Return the [x, y] coordinate for the center point of the cell that contains the specified text.  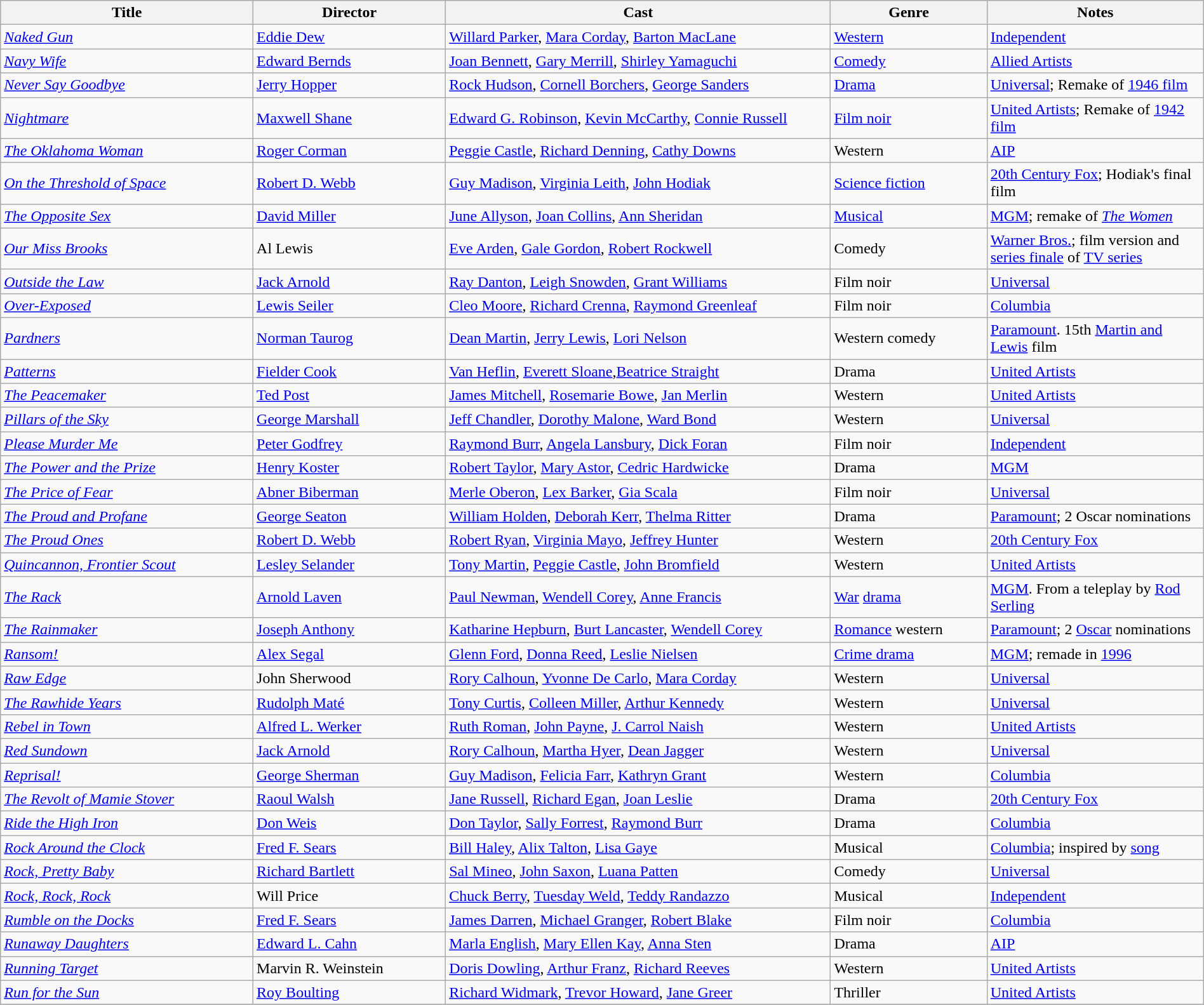
Maxwell Shane [349, 118]
Thriller [909, 992]
Paul Newman, Wendell Corey, Anne Francis [638, 597]
Willard Parker, Mara Corday, Barton MacLane [638, 37]
The Peacemaker [127, 396]
Over-Exposed [127, 305]
Eddie Dew [349, 37]
Dean Martin, Jerry Lewis, Lori Nelson [638, 338]
Abner Biberman [349, 492]
Reprisal! [127, 775]
Paramount. 15th Martin and Lewis film [1095, 338]
Red Sundown [127, 750]
Will Price [349, 896]
Ruth Roman, John Payne, J. Carrol Naish [638, 726]
Outside the Law [127, 281]
20th Century Fox; Hodiak's final film [1095, 183]
The Rack [127, 597]
Pillars of the Sky [127, 420]
Tony Martin, Peggie Castle, John Bromfield [638, 564]
Joseph Anthony [349, 630]
Don Weis [349, 823]
Notes [1095, 13]
Title [127, 13]
James Mitchell, Rosemarie Bowe, Jan Merlin [638, 396]
Roy Boulting [349, 992]
Romance western [909, 630]
Raw Edge [127, 678]
David Miller [349, 216]
Don Taylor, Sally Forrest, Raymond Burr [638, 823]
Western comedy [909, 338]
Pardners [127, 338]
Our Miss Brooks [127, 249]
Merle Oberon, Lex Barker, Gia Scala [638, 492]
The Proud Ones [127, 540]
Sal Mineo, John Saxon, Luana Patten [638, 872]
Raoul Walsh [349, 799]
Lesley Selander [349, 564]
Doris Dowling, Arthur Franz, Richard Reeves [638, 968]
The Rawhide Years [127, 702]
Raymond Burr, Angela Lansbury, Dick Foran [638, 444]
Bill Haley, Alix Talton, Lisa Gaye [638, 848]
Rock, Pretty Baby [127, 872]
Van Heflin, Everett Sloane,Beatrice Straight [638, 371]
Ransom! [127, 654]
The Rainmaker [127, 630]
Crime drama [909, 654]
Ride the High Iron [127, 823]
Tony Curtis, Colleen Miller, Arthur Kennedy [638, 702]
Rebel in Town [127, 726]
Norman Taurog [349, 338]
Fielder Cook [349, 371]
Allied Artists [1095, 61]
The Oklahoma Woman [127, 150]
Cleo Moore, Richard Crenna, Raymond Greenleaf [638, 305]
Eve Arden, Gale Gordon, Robert Rockwell [638, 249]
George Sherman [349, 775]
Lewis Seiler [349, 305]
MGM; remake of The Women [1095, 216]
Genre [909, 13]
War drama [909, 597]
Rudolph Maté [349, 702]
Jerry Hopper [349, 85]
Robert Ryan, Virginia Mayo, Jeffrey Hunter [638, 540]
Nightmare [127, 118]
United Artists; Remake of 1942 film [1095, 118]
Director [349, 13]
MGM; remade in 1996 [1095, 654]
Rock Hudson, Cornell Borchers, George Sanders [638, 85]
Richard Widmark, Trevor Howard, Jane Greer [638, 992]
Rock Around the Clock [127, 848]
Peter Godfrey [349, 444]
Run for the Sun [127, 992]
Edward G. Robinson, Kevin McCarthy, Connie Russell [638, 118]
Quincannon, Frontier Scout [127, 564]
Naked Gun [127, 37]
The Power and the Prize [127, 468]
Marvin R. Weinstein [349, 968]
Katharine Hepburn, Burt Lancaster, Wendell Corey [638, 630]
Henry Koster [349, 468]
Guy Madison, Virginia Leith, John Hodiak [638, 183]
William Holden, Deborah Kerr, Thelma Ritter [638, 516]
June Allyson, Joan Collins, Ann Sheridan [638, 216]
Robert Taylor, Mary Astor, Cedric Hardwicke [638, 468]
The Revolt of Mamie Stover [127, 799]
MGM [1095, 468]
Alex Segal [349, 654]
Never Say Goodbye [127, 85]
Warner Bros.; film version and series finale of TV series [1095, 249]
Alfred L. Werker [349, 726]
Joan Bennett, Gary Merrill, Shirley Yamaguchi [638, 61]
Guy Madison, Felicia Farr, Kathryn Grant [638, 775]
The Proud and Profane [127, 516]
Al Lewis [349, 249]
Navy Wife [127, 61]
Roger Corman [349, 150]
Rock, Rock, Rock [127, 896]
John Sherwood [349, 678]
Richard Bartlett [349, 872]
Rumble on the Docks [127, 920]
Edward L. Cahn [349, 944]
Please Murder Me [127, 444]
Ted Post [349, 396]
Marla English, Mary Ellen Kay, Anna Sten [638, 944]
Rory Calhoun, Yvonne De Carlo, Mara Corday [638, 678]
Runaway Daughters [127, 944]
On the Threshold of Space [127, 183]
Jane Russell, Richard Egan, Joan Leslie [638, 799]
Columbia; inspired by song [1095, 848]
Rory Calhoun, Martha Hyer, Dean Jagger [638, 750]
George Seaton [349, 516]
Jeff Chandler, Dorothy Malone, Ward Bond [638, 420]
Chuck Berry, Tuesday Weld, Teddy Randazzo [638, 896]
George Marshall [349, 420]
MGM. From a teleplay by Rod Serling [1095, 597]
Ray Danton, Leigh Snowden, Grant Williams [638, 281]
Arnold Laven [349, 597]
Peggie Castle, Richard Denning, Cathy Downs [638, 150]
Patterns [127, 371]
Edward Bernds [349, 61]
James Darren, Michael Granger, Robert Blake [638, 920]
Cast [638, 13]
Running Target [127, 968]
Glenn Ford, Donna Reed, Leslie Nielsen [638, 654]
Universal; Remake of 1946 film [1095, 85]
The Opposite Sex [127, 216]
The Price of Fear [127, 492]
Science fiction [909, 183]
